Scan for the cell matching the given text and deliver its [x, y] coordinate at center. 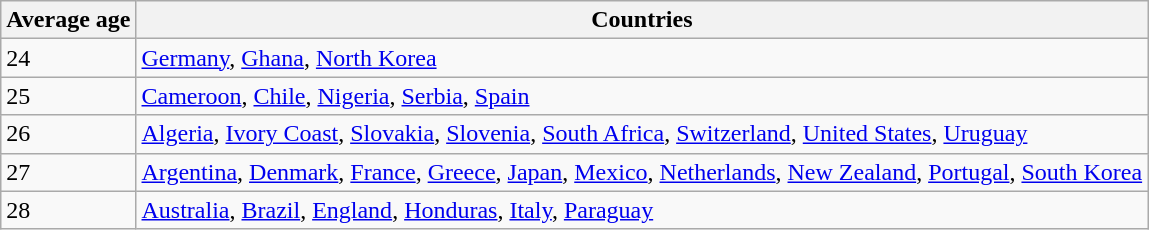
Australia, Brazil, England, Honduras, Italy, Paraguay [642, 210]
Countries [642, 20]
25 [68, 96]
Germany, Ghana, North Korea [642, 58]
26 [68, 134]
Algeria, Ivory Coast, Slovakia, Slovenia, South Africa, Switzerland, United States, Uruguay [642, 134]
Argentina, Denmark, France, Greece, Japan, Mexico, Netherlands, New Zealand, Portugal, South Korea [642, 172]
24 [68, 58]
Cameroon, Chile, Nigeria, Serbia, Spain [642, 96]
28 [68, 210]
27 [68, 172]
Average age [68, 20]
